Determine the (x, y) coordinate at the center of the cell enclosing the given text.  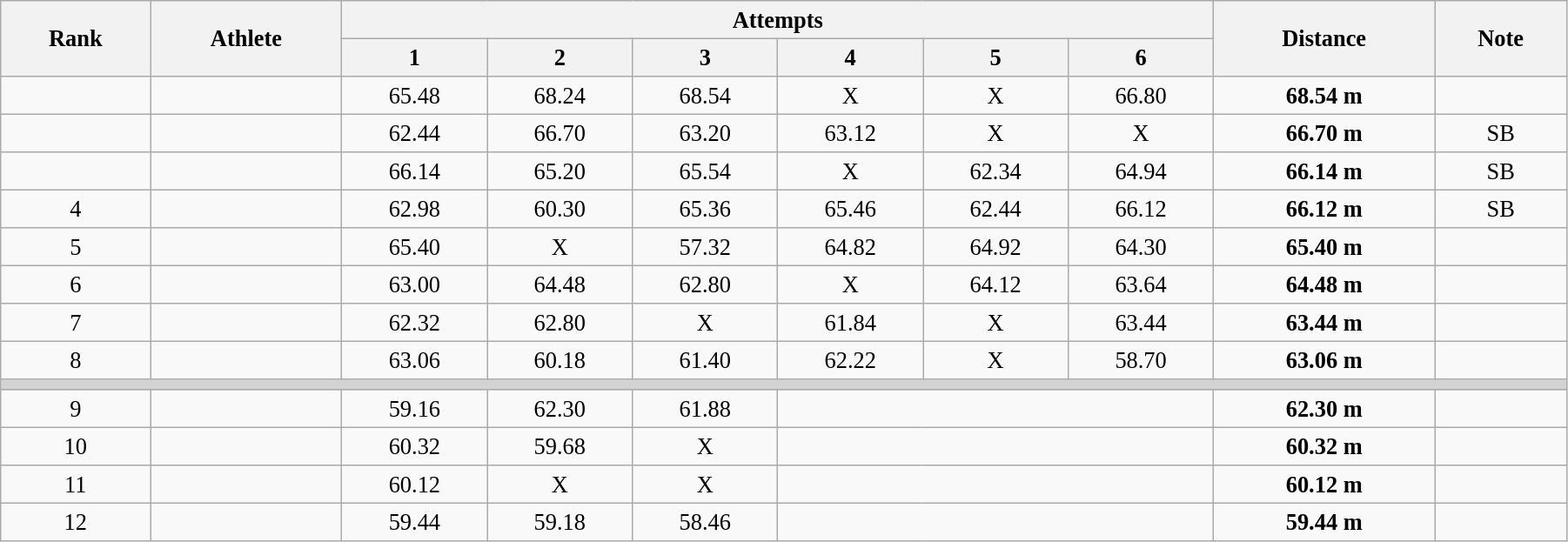
63.06 (414, 360)
63.06 m (1324, 360)
Athlete (246, 38)
65.20 (560, 171)
59.44 m (1324, 522)
65.36 (705, 209)
59.44 (414, 522)
8 (76, 360)
10 (76, 446)
61.40 (705, 360)
59.68 (560, 446)
60.12 (414, 485)
66.70 (560, 133)
2 (560, 57)
60.32 (414, 446)
64.48 m (1324, 284)
66.12 (1142, 209)
66.12 m (1324, 209)
59.18 (560, 522)
62.30 m (1324, 409)
63.44 m (1324, 323)
63.00 (414, 284)
64.94 (1142, 171)
Distance (1324, 38)
65.40 m (1324, 247)
9 (76, 409)
60.32 m (1324, 446)
66.14 m (1324, 171)
65.46 (851, 209)
63.64 (1142, 284)
64.82 (851, 247)
62.30 (560, 409)
62.32 (414, 323)
62.98 (414, 209)
65.40 (414, 247)
66.70 m (1324, 133)
63.20 (705, 133)
12 (76, 522)
63.44 (1142, 323)
62.34 (995, 171)
Rank (76, 38)
11 (76, 485)
63.12 (851, 133)
65.54 (705, 171)
60.12 m (1324, 485)
7 (76, 323)
66.80 (1142, 95)
60.18 (560, 360)
59.16 (414, 409)
60.30 (560, 209)
58.46 (705, 522)
64.92 (995, 247)
65.48 (414, 95)
3 (705, 57)
58.70 (1142, 360)
68.24 (560, 95)
68.54 (705, 95)
66.14 (414, 171)
64.30 (1142, 247)
61.88 (705, 409)
68.54 m (1324, 95)
64.12 (995, 284)
Attempts (778, 19)
57.32 (705, 247)
64.48 (560, 284)
62.22 (851, 360)
61.84 (851, 323)
1 (414, 57)
Note (1501, 38)
